Determine the [x, y] coordinate at the center of the cell enclosing the given text.  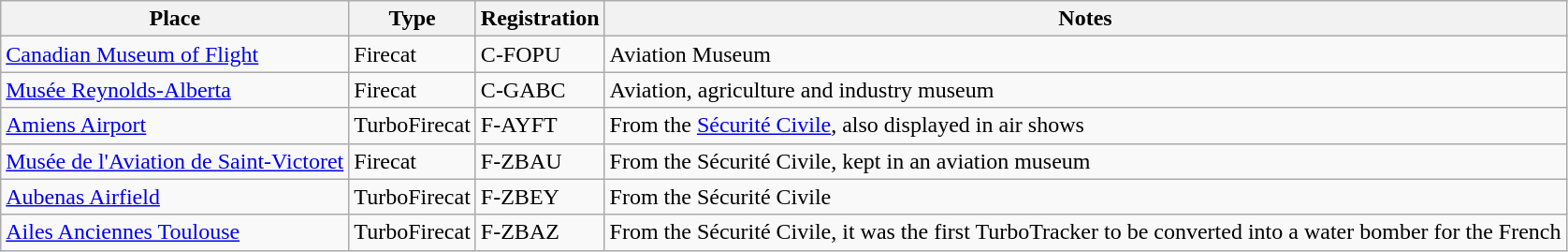
Amiens Airport [175, 126]
From the Sécurité Civile, it was the first TurboTracker to be converted into a water bomber for the French [1085, 232]
Aviation Museum [1085, 54]
Registration [540, 19]
Canadian Museum of Flight [175, 54]
From the Sécurité Civile, kept in an aviation museum [1085, 161]
Ailes Anciennes Toulouse [175, 232]
F-AYFT [540, 126]
F-ZBEY [540, 197]
Place [175, 19]
From the Sécurité Civile [1085, 197]
C-FOPU [540, 54]
From the Sécurité Civile, also displayed in air shows [1085, 126]
Musée de l'Aviation de Saint-Victoret [175, 161]
C-GABC [540, 90]
Aubenas Airfield [175, 197]
Aviation, agriculture and industry museum [1085, 90]
Type [413, 19]
Notes [1085, 19]
F-ZBAZ [540, 232]
Musée Reynolds-Alberta [175, 90]
F-ZBAU [540, 161]
